Scan for the cell matching the given text and deliver its (X, Y) coordinate at center. 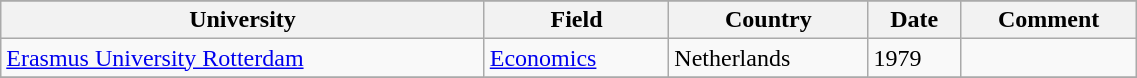
Economics (576, 58)
University (242, 20)
1979 (914, 58)
Erasmus University Rotterdam (242, 58)
Comment (1049, 20)
Field (576, 20)
Country (768, 20)
Date (914, 20)
Netherlands (768, 58)
